For the text-containing cell, return its midpoint in [x, y] coordinate format. 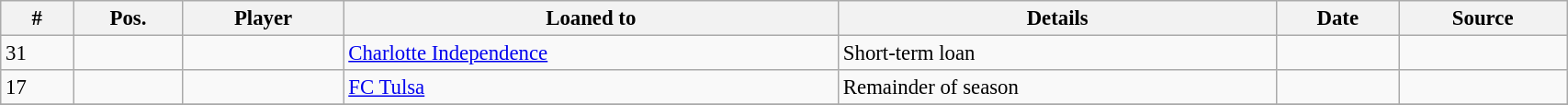
FC Tulsa [592, 87]
Player [263, 18]
Details [1058, 18]
Short-term loan [1058, 53]
# [37, 18]
Charlotte Independence [592, 53]
Pos. [129, 18]
17 [37, 87]
31 [37, 53]
Source [1483, 18]
Loaned to [592, 18]
Remainder of season [1058, 87]
Date [1337, 18]
